Capture the cell that displays the provided text and extract its [X, Y] central coordinate. 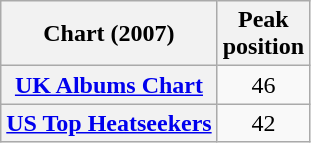
46 [263, 85]
Peakposition [263, 34]
US Top Heatseekers [109, 123]
UK Albums Chart [109, 85]
Chart (2007) [109, 34]
42 [263, 123]
